Detect which cell encompasses the target text, then output its [X, Y] center coordinate. 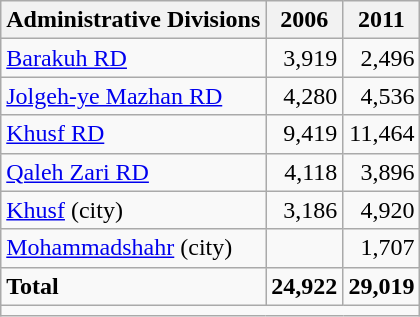
4,920 [382, 210]
9,419 [304, 134]
11,464 [382, 134]
3,186 [304, 210]
4,118 [304, 172]
3,896 [382, 172]
2,496 [382, 58]
Barakuh RD [134, 58]
29,019 [382, 286]
4,280 [304, 96]
2006 [304, 20]
Qaleh Zari RD [134, 172]
24,922 [304, 286]
4,536 [382, 96]
2011 [382, 20]
Khusf (city) [134, 210]
Total [134, 286]
1,707 [382, 248]
3,919 [304, 58]
Administrative Divisions [134, 20]
Mohammadshahr (city) [134, 248]
Jolgeh-ye Mazhan RD [134, 96]
Khusf RD [134, 134]
